Locate the cell with the specified text and output its [X, Y] center coordinate. 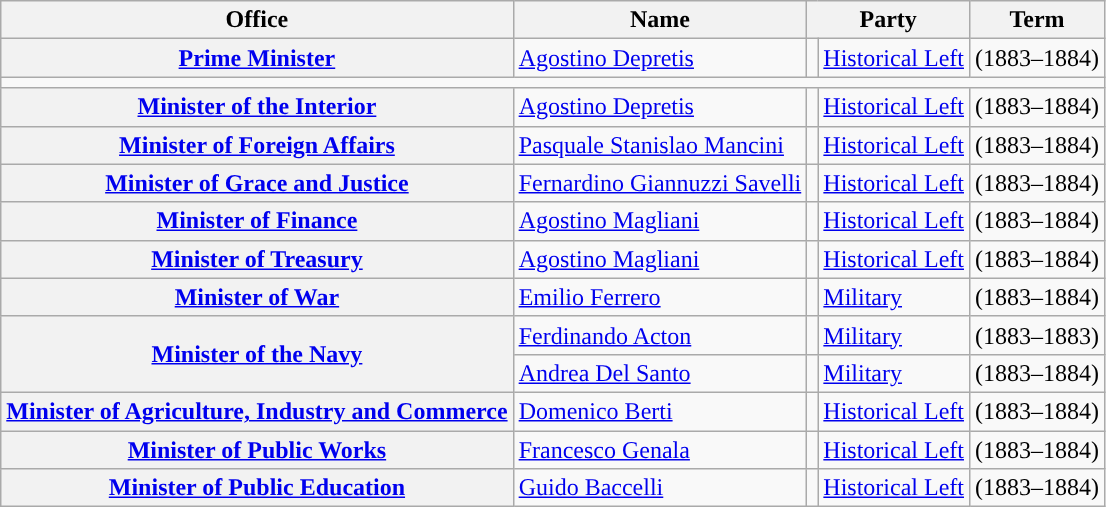
Pasquale Stanislao Mancini [660, 145]
Emilio Ferrero [660, 297]
Minister of Finance [257, 221]
Office [257, 20]
Name [660, 20]
Party [888, 20]
Minister of Public Education [257, 488]
Term [1038, 20]
Minister of Foreign Affairs [257, 145]
Domenico Berti [660, 411]
Minister of the Interior [257, 107]
Minister of War [257, 297]
Minister of Public Works [257, 449]
Andrea Del Santo [660, 373]
Minister of the Navy [257, 354]
Guido Baccelli [660, 488]
Francesco Genala [660, 449]
Minister of Grace and Justice [257, 183]
Prime Minister [257, 58]
Minister of Agriculture, Industry and Commerce [257, 411]
Minister of Treasury [257, 259]
(1883–1883) [1038, 335]
Ferdinando Acton [660, 335]
Fernardino Giannuzzi Savelli [660, 183]
